Find where the given text appears and provide that cell's center as [X, Y] coordinate. 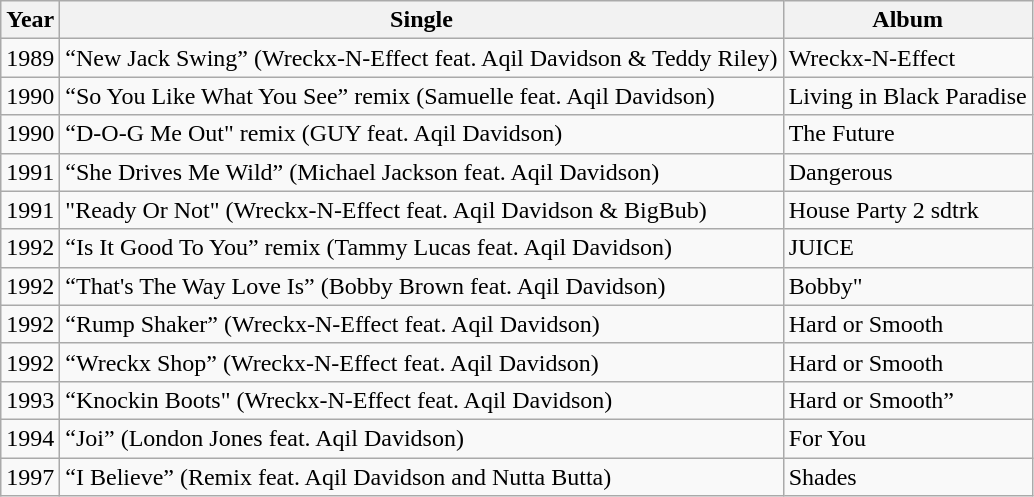
Wreckx-N-Effect [908, 58]
“So You Like What You See” remix (Samuelle feat. Aqil Davidson) [422, 96]
“That's The Way Love Is” (Bobby Brown feat. Aqil Davidson) [422, 286]
Dangerous [908, 172]
“New Jack Swing” (Wreckx-N-Effect feat. Aqil Davidson & Teddy Riley) [422, 58]
Single [422, 20]
Hard or Smooth” [908, 400]
“Knockin Boots" (Wreckx-N-Effect feat. Aqil Davidson) [422, 400]
The Future [908, 134]
“D-O-G Me Out" remix (GUY feat. Aqil Davidson) [422, 134]
For You [908, 438]
JUICE [908, 248]
1989 [30, 58]
“She Drives Me Wild” (Michael Jackson feat. Aqil Davidson) [422, 172]
Album [908, 20]
1993 [30, 400]
Year [30, 20]
Shades [908, 477]
1994 [30, 438]
“I Believe” (Remix feat. Aqil Davidson and Nutta Butta) [422, 477]
“Wreckx Shop” (Wreckx-N-Effect feat. Aqil Davidson) [422, 362]
Bobby" [908, 286]
“Rump Shaker” (Wreckx-N-Effect feat. Aqil Davidson) [422, 324]
House Party 2 sdtrk [908, 210]
Living in Black Paradise [908, 96]
"Ready Or Not" (Wreckx-N-Effect feat. Aqil Davidson & BigBub) [422, 210]
“Is It Good To You” remix (Tammy Lucas feat. Aqil Davidson) [422, 248]
“Joi” (London Jones feat. Aqil Davidson) [422, 438]
1997 [30, 477]
